Pinpoint the cell where the given text exists, returning its [x, y] midpoint coordinate. 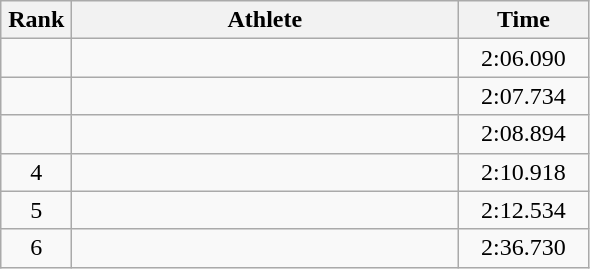
2:06.090 [524, 58]
6 [36, 248]
2:36.730 [524, 248]
Time [524, 20]
Athlete [265, 20]
4 [36, 172]
5 [36, 210]
2:07.734 [524, 96]
2:12.534 [524, 210]
Rank [36, 20]
2:08.894 [524, 134]
2:10.918 [524, 172]
